Output the (X, Y) coordinate of the center of the cell containing the given text.  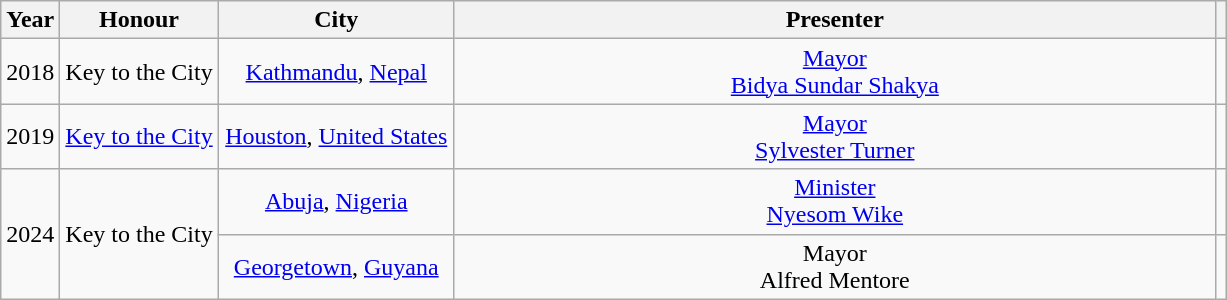
Presenter (834, 20)
MinisterNyesom Wike (834, 202)
MayorSylvester Turner (834, 136)
Honour (139, 20)
Year (30, 20)
Georgetown, Guyana (336, 266)
City (336, 20)
Abuja, Nigeria (336, 202)
Kathmandu, Nepal (336, 72)
2018 (30, 72)
2019 (30, 136)
2024 (30, 234)
Houston, United States (336, 136)
MayorBidya Sundar Shakya (834, 72)
MayorAlfred Mentore (834, 266)
